Search for the cell housing the specified text and yield its [x, y] center coordinate. 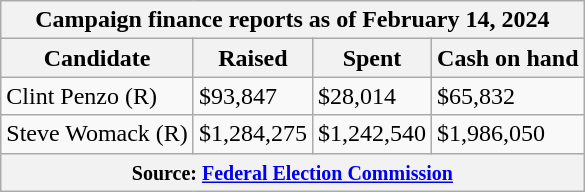
$28,014 [372, 96]
$1,284,275 [252, 134]
Clint Penzo (R) [98, 96]
Cash on hand [508, 58]
Campaign finance reports as of February 14, 2024 [292, 20]
Source: Federal Election Commission [292, 172]
$93,847 [252, 96]
Steve Womack (R) [98, 134]
Candidate [98, 58]
$1,242,540 [372, 134]
Raised [252, 58]
$1,986,050 [508, 134]
$65,832 [508, 96]
Spent [372, 58]
